Output the [X, Y] coordinate of the center of the cell containing the given text.  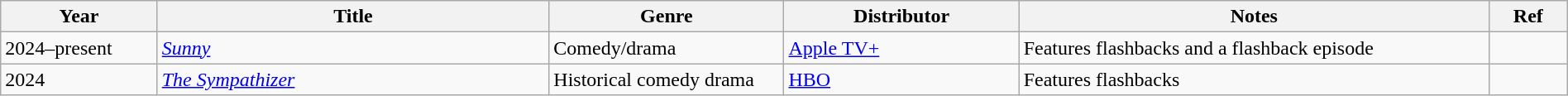
Historical comedy drama [667, 79]
Genre [667, 17]
Comedy/drama [667, 48]
2024–present [79, 48]
Sunny [353, 48]
The Sympathizer [353, 79]
Features flashbacks and a flashback episode [1254, 48]
Features flashbacks [1254, 79]
HBO [901, 79]
Apple TV+ [901, 48]
2024 [79, 79]
Ref [1528, 17]
Year [79, 17]
Notes [1254, 17]
Distributor [901, 17]
Title [353, 17]
